Search for the cell housing the specified text and yield its (x, y) center coordinate. 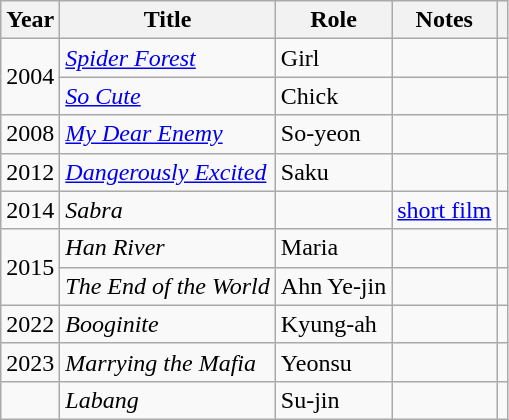
2012 (30, 172)
Marrying the Mafia (168, 362)
My Dear Enemy (168, 134)
So Cute (168, 96)
Labang (168, 400)
Kyung-ah (333, 324)
Sabra (168, 210)
short film (444, 210)
Dangerously Excited (168, 172)
Chick (333, 96)
2008 (30, 134)
2015 (30, 267)
Spider Forest (168, 58)
Booginite (168, 324)
The End of the World (168, 286)
2023 (30, 362)
Su-jin (333, 400)
Year (30, 20)
Girl (333, 58)
So-yeon (333, 134)
2014 (30, 210)
Ahn Ye-jin (333, 286)
Saku (333, 172)
Han River (168, 248)
Title (168, 20)
Role (333, 20)
Maria (333, 248)
2004 (30, 77)
Notes (444, 20)
Yeonsu (333, 362)
2022 (30, 324)
